Locate the cell with the specified text and output its (x, y) center coordinate. 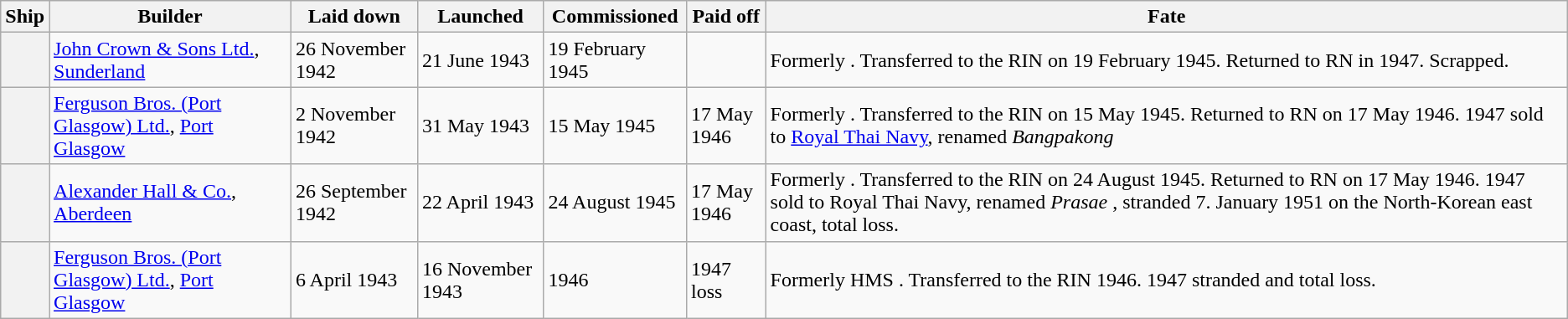
Paid off (725, 17)
Fate (1166, 17)
19 February 1945 (615, 60)
Formerly . Transferred to the RIN on 19 February 1945. Returned to RN in 1947. Scrapped. (1166, 60)
1946 (615, 280)
Launched (480, 17)
2 November 1942 (353, 126)
1947 loss (725, 280)
Laid down (353, 17)
22 April 1943 (480, 203)
16 November 1943 (480, 280)
Commissioned (615, 17)
Builder (171, 17)
Ship (25, 17)
21 June 1943 (480, 60)
Alexander Hall & Co., Aberdeen (171, 203)
John Crown & Sons Ltd., Sunderland (171, 60)
Formerly . Transferred to the RIN on 15 May 1945. Returned to RN on 17 May 1946. 1947 sold to Royal Thai Navy, renamed Bangpakong (1166, 126)
6 April 1943 (353, 280)
Formerly HMS . Transferred to the RIN 1946. 1947 stranded and total loss. (1166, 280)
26 November 1942 (353, 60)
24 August 1945 (615, 203)
15 May 1945 (615, 126)
26 September 1942 (353, 203)
31 May 1943 (480, 126)
